Return (X, Y) of the center of cell containing provided text 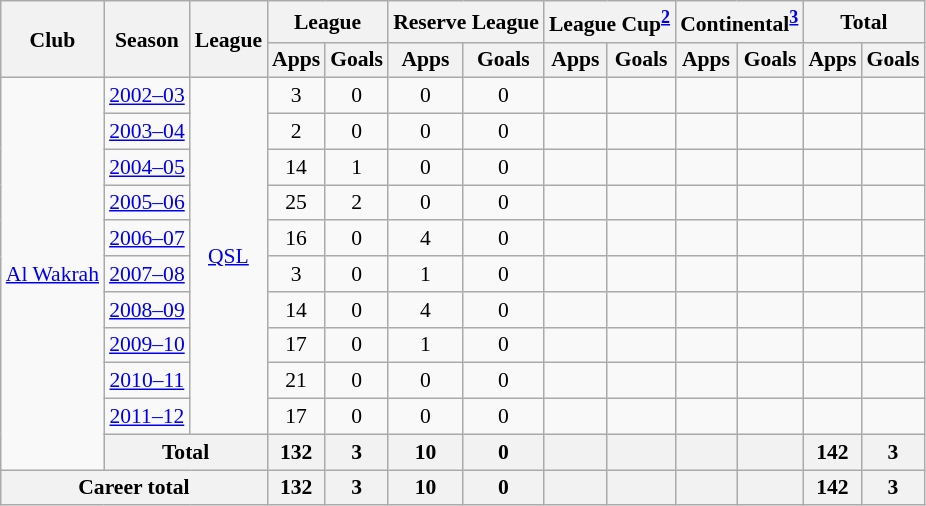
Season (147, 40)
QSL (228, 256)
21 (296, 381)
2005–06 (147, 203)
25 (296, 203)
2011–12 (147, 417)
2003–04 (147, 132)
Al Wakrah (52, 274)
2008–09 (147, 310)
Reserve League (466, 22)
2007–08 (147, 274)
2004–05 (147, 167)
2010–11 (147, 381)
Continental3 (739, 22)
League Cup2 (610, 22)
2002–03 (147, 96)
Club (52, 40)
16 (296, 239)
2006–07 (147, 239)
Career total (134, 488)
2009–10 (147, 345)
